Extract the (X, Y) coordinate from the center of the cell holding the provided text.  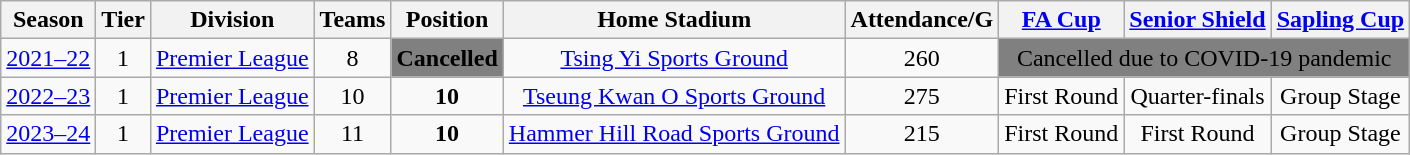
275 (922, 96)
8 (352, 58)
Cancelled (447, 58)
Division (232, 20)
Cancelled due to COVID-19 pandemic (1204, 58)
Tseung Kwan O Sports Ground (674, 96)
Quarter-finals (1198, 96)
Season (48, 20)
Attendance/G (922, 20)
Tsing Yi Sports Ground (674, 58)
2022–23 (48, 96)
FA Cup (1062, 20)
2021–22 (48, 58)
260 (922, 58)
215 (922, 134)
2023–24 (48, 134)
Senior Shield (1198, 20)
Home Stadium (674, 20)
Tier (124, 20)
Sapling Cup (1340, 20)
Position (447, 20)
Teams (352, 20)
Hammer Hill Road Sports Ground (674, 134)
11 (352, 134)
